Search for the cell housing the specified text and yield its [x, y] center coordinate. 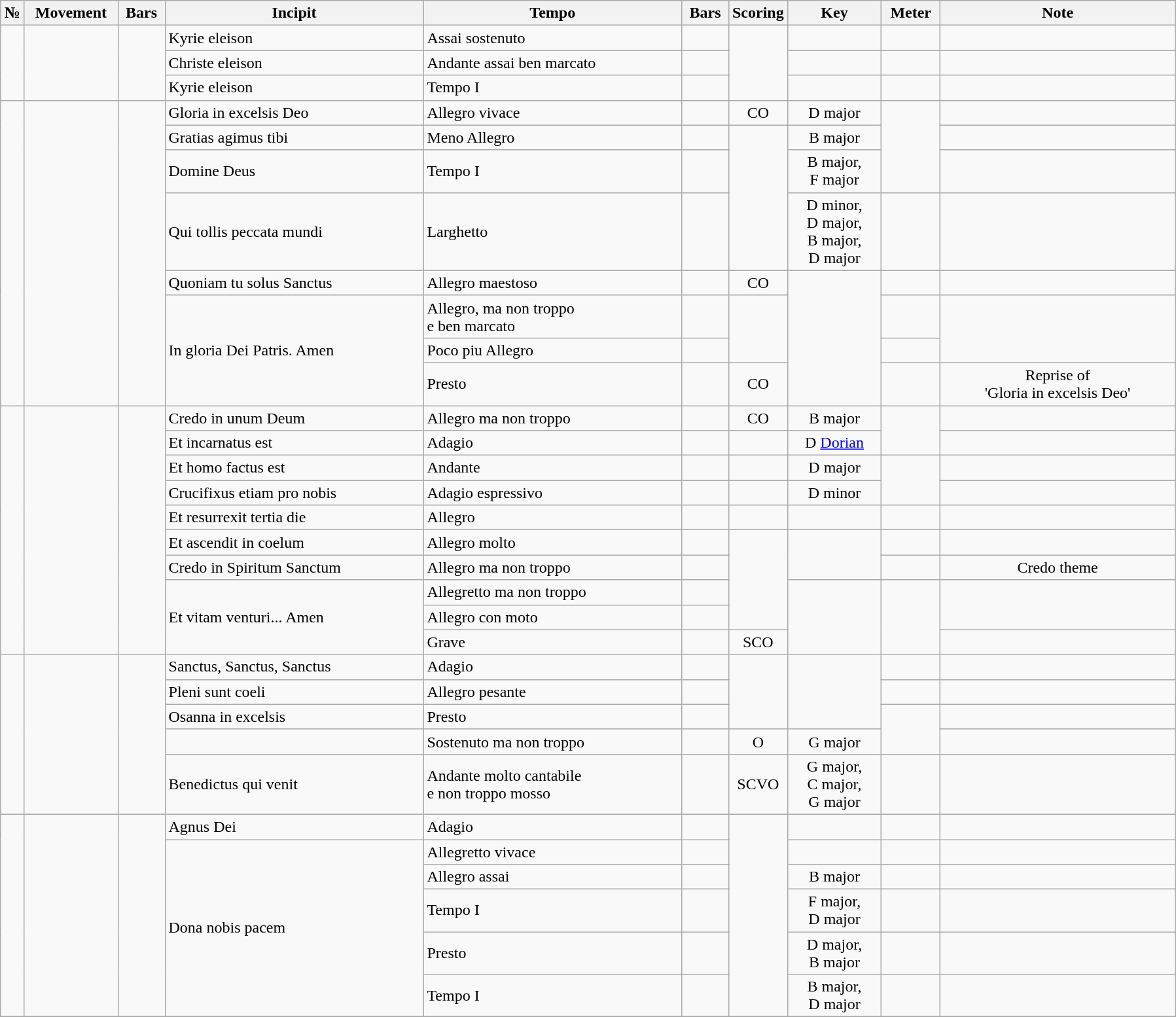
Gratias agimus tibi [294, 137]
Sanctus, Sanctus, Sanctus [294, 667]
Andante assai ben marcato [552, 63]
SCO [758, 642]
Note [1058, 13]
Et homo factus est [294, 468]
Assai sostenuto [552, 38]
G major,C major,G major [834, 784]
Allegro assai [552, 877]
Allegro pesante [552, 692]
Grave [552, 642]
Christe eleison [294, 63]
B major,D major [834, 996]
Credo theme [1058, 567]
Allegro, ma non troppoe ben marcato [552, 317]
Allegro maestoso [552, 283]
B major,F major [834, 171]
Crucifixus etiam pro nobis [294, 493]
F major, D major [834, 911]
Allegro molto [552, 543]
Domine Deus [294, 171]
Qui tollis peccata mundi [294, 232]
Et incarnatus est [294, 443]
In gloria Dei Patris. Amen [294, 350]
Poco piu Allegro [552, 350]
№ [12, 13]
Reprise of'Gloria in excelsis Deo' [1058, 384]
Osanna in excelsis [294, 717]
Andante molto cantabilee non troppo mosso [552, 784]
Tempo [552, 13]
Allegro [552, 518]
D minor [834, 493]
Et ascendit in coelum [294, 543]
Andante [552, 468]
Et vitam venturi... Amen [294, 617]
G major [834, 741]
D minor,D major,B major, D major [834, 232]
D major,B major [834, 953]
D Dorian [834, 443]
Et resurrexit tertia die [294, 518]
Scoring [758, 13]
Adagio espressivo [552, 493]
Movement [71, 13]
Allegro con moto [552, 617]
Dona nobis pacem [294, 928]
O [758, 741]
Agnus Dei [294, 827]
Incipit [294, 13]
Benedictus qui venit [294, 784]
Larghetto [552, 232]
Allegretto ma non troppo [552, 592]
Credo in Spiritum Sanctum [294, 567]
Allegretto vivace [552, 851]
Quoniam tu solus Sanctus [294, 283]
Meno Allegro [552, 137]
Pleni sunt coeli [294, 692]
Sostenuto ma non troppo [552, 741]
Credo in unum Deum [294, 418]
Key [834, 13]
SCVO [758, 784]
Allegro vivace [552, 113]
Meter [911, 13]
Gloria in excelsis Deo [294, 113]
